Return the (x, y) coordinate for the center point of the cell that contains the specified text.  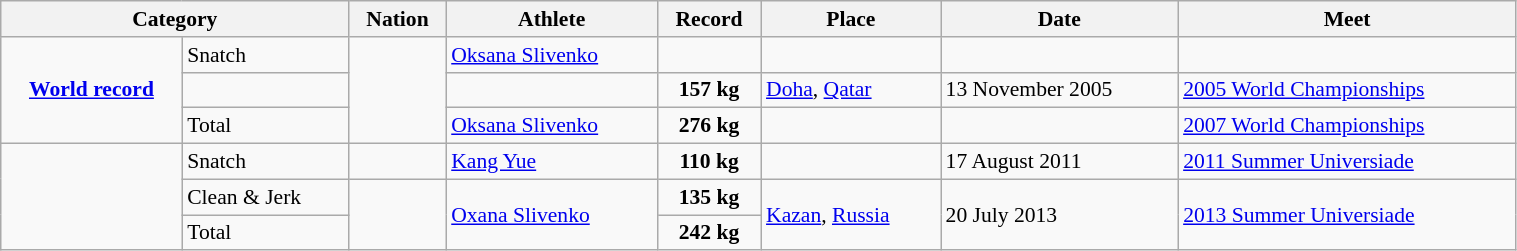
110 kg (709, 162)
Clean & Jerk (266, 197)
Nation (398, 19)
Oxana Slivenko (552, 214)
Doha, Qatar (851, 90)
Kang Yue (552, 162)
2011 Summer Universiade (1347, 162)
Date (1060, 19)
2007 World Championships (1347, 126)
2013 Summer Universiade (1347, 214)
World record (92, 90)
13 November 2005 (1060, 90)
157 kg (709, 90)
276 kg (709, 126)
17 August 2011 (1060, 162)
20 July 2013 (1060, 214)
242 kg (709, 233)
Record (709, 19)
2005 World Championships (1347, 90)
Meet (1347, 19)
Category (175, 19)
Place (851, 19)
Athlete (552, 19)
135 kg (709, 197)
Kazan, Russia (851, 214)
